Output the (x, y) coordinate of the center of the cell containing the given text.  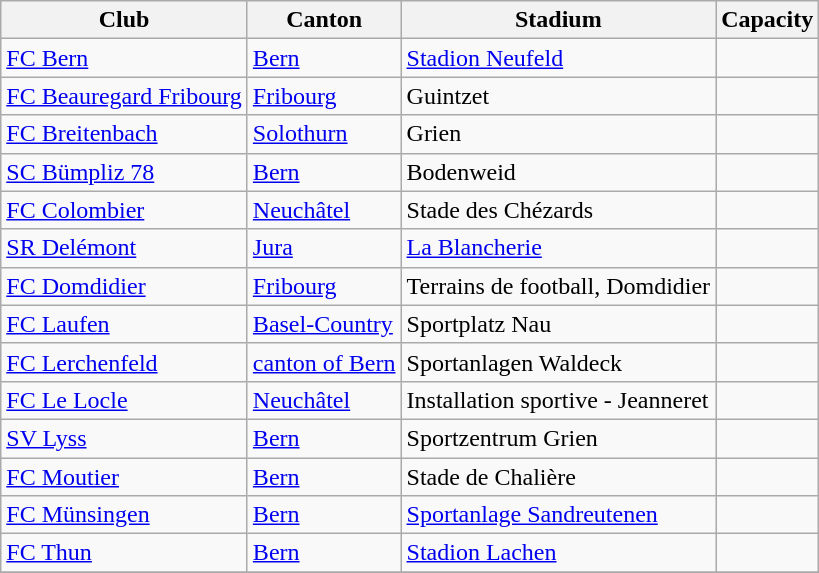
SC Bümpliz 78 (124, 172)
Sportanlage Sandreutenen (558, 515)
FC Le Locle (124, 400)
FC Thun (124, 553)
Bodenweid (558, 172)
Stadium (558, 20)
FC Bern (124, 58)
Guintzet (558, 96)
Jura (324, 248)
Stade des Chézards (558, 210)
Sportzentrum Grien (558, 438)
Stadion Neufeld (558, 58)
FC Laufen (124, 324)
La Blancherie (558, 248)
SV Lyss (124, 438)
canton of Bern (324, 362)
Canton (324, 20)
Stadion Lachen (558, 553)
FC Lerchenfeld (124, 362)
FC Colombier (124, 210)
FC Moutier (124, 477)
Installation sportive - Jeanneret (558, 400)
FC Domdidier (124, 286)
SR Delémont (124, 248)
Sportplatz Nau (558, 324)
Solothurn (324, 134)
FC Breitenbach (124, 134)
Club (124, 20)
FC Münsingen (124, 515)
FC Beauregard Fribourg (124, 96)
Grien (558, 134)
Stade de Chalière (558, 477)
Sportanlagen Waldeck (558, 362)
Basel-Country (324, 324)
Capacity (768, 20)
Terrains de football, Domdidier (558, 286)
